Determine the (X, Y) coordinate at the center of the cell enclosing the given text.  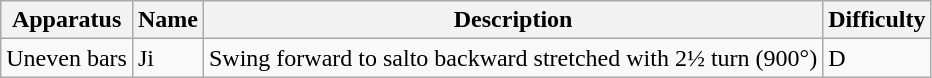
Description (512, 20)
Apparatus (67, 20)
Difficulty (877, 20)
Uneven bars (67, 58)
Name (168, 20)
Ji (168, 58)
D (877, 58)
Swing forward to salto backward stretched with 2½ turn (900°) (512, 58)
